For the text-containing cell, return its midpoint in [x, y] coordinate format. 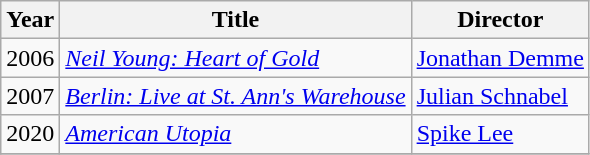
Jonathan Demme [500, 58]
Year [30, 20]
Title [236, 20]
Director [500, 20]
American Utopia [236, 134]
Spike Lee [500, 134]
2006 [30, 58]
2020 [30, 134]
2007 [30, 96]
Berlin: Live at St. Ann's Warehouse [236, 96]
Julian Schnabel [500, 96]
Neil Young: Heart of Gold [236, 58]
